Determine the [X, Y] coordinate at the center of the cell enclosing the given text.  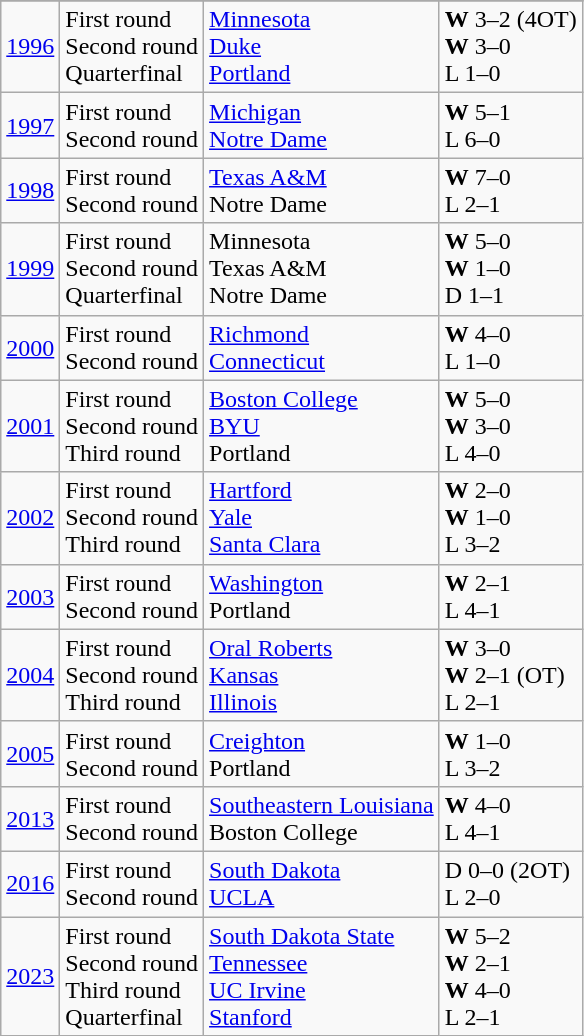
Boston College BYU Portland [322, 426]
W 3–0 W 2–1 (OT) L 2–1 [510, 675]
Minnesota Texas A&M Notre Dame [322, 269]
1999 [30, 269]
Michigan Notre Dame [322, 126]
W 5–1 L 6–0 [510, 126]
Richmond Connecticut [322, 348]
Minnesota Duke Portland [322, 47]
South Dakota State Tennessee UC Irvine Stanford [322, 976]
1997 [30, 126]
W 5–0 W 3–0 L 4–0 [510, 426]
2016 [30, 884]
1996 [30, 47]
First round Second round Third round Quarterfinal [132, 976]
W 3–2 (4OT) W 3–0 L 1–0 [510, 47]
W 1–0 L 3–2 [510, 754]
W 5–0 W 1–0 D 1–1 [510, 269]
Oral Roberts Kansas Illinois [322, 675]
2005 [30, 754]
Texas A&M Notre Dame [322, 190]
W 7–0 L 2–1 [510, 190]
D 0–0 (2OT) L 2–0 [510, 884]
2000 [30, 348]
2023 [30, 976]
W 4–0 L 1–0 [510, 348]
South Dakota UCLA [322, 884]
W 2–1 L 4–1 [510, 596]
W 2–0 W 1–0 L 3–2 [510, 518]
2003 [30, 596]
2013 [30, 818]
Southeastern Louisiana Boston College [322, 818]
Creighton Portland [322, 754]
2002 [30, 518]
Hartford Yale Santa Clara [322, 518]
W 5–2 W 2–1 W 4–0 L 2–1 [510, 976]
2004 [30, 675]
1998 [30, 190]
W 4–0 L 4–1 [510, 818]
2001 [30, 426]
Washington Portland [322, 596]
